Find where the given text appears and provide that cell's center as [x, y] coordinate. 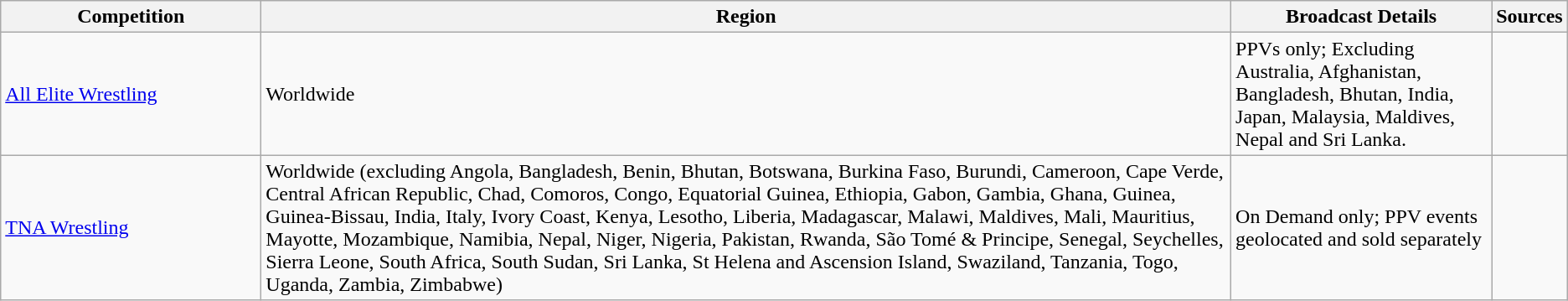
Competition [131, 17]
All Elite Wrestling [131, 94]
Region [746, 17]
Sources [1529, 17]
On Demand only; PPV events geolocated and sold separately [1362, 228]
PPVs only; Excluding Australia, Afghanistan, Bangladesh, Bhutan, India, Japan, Malaysia, Maldives, Nepal and Sri Lanka. [1362, 94]
Broadcast Details [1362, 17]
Worldwide [746, 94]
TNA Wrestling [131, 228]
